From the cell containing the given text, extract its center point as [x, y] coordinate. 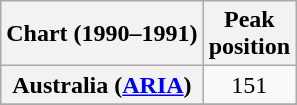
151 [249, 85]
Australia (ARIA) [102, 85]
Peakposition [249, 34]
Chart (1990–1991) [102, 34]
